Return [x, y] of the center of cell containing provided text 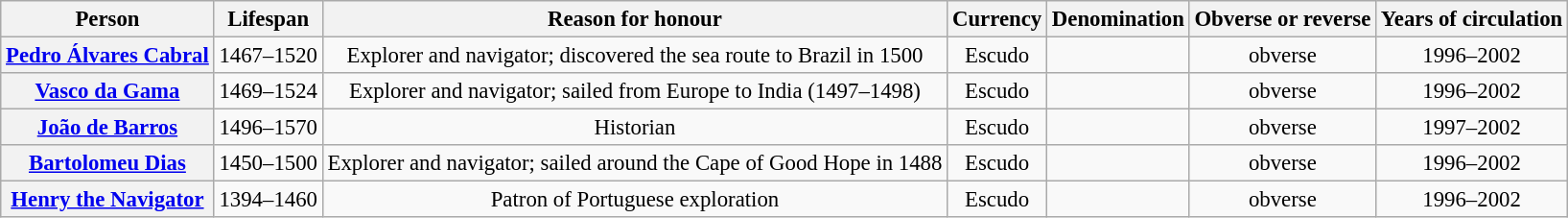
1394–1460 [269, 200]
1469–1524 [269, 91]
Explorer and navigator; sailed around the Cape of Good Hope in 1488 [635, 163]
1496–1570 [269, 128]
Vasco da Gama [107, 91]
Explorer and navigator; sailed from Europe to India (1497–1498) [635, 91]
Lifespan [269, 19]
Denomination [1118, 19]
1467–1520 [269, 56]
1450–1500 [269, 163]
Explorer and navigator; discovered the sea route to Brazil in 1500 [635, 56]
Henry the Navigator [107, 200]
Person [107, 19]
1997–2002 [1472, 128]
Pedro Álvares Cabral [107, 56]
João de Barros [107, 128]
Currency [997, 19]
Bartolomeu Dias [107, 163]
Reason for honour [635, 19]
Obverse or reverse [1282, 19]
Patron of Portuguese exploration [635, 200]
Years of circulation [1472, 19]
Historian [635, 128]
